Output the [x, y] coordinate of the center of the cell containing the given text.  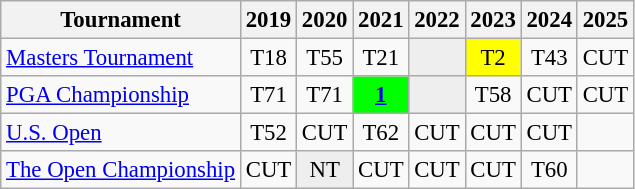
NT [325, 170]
T62 [381, 133]
U.S. Open [121, 133]
Masters Tournament [121, 58]
2022 [437, 20]
T2 [493, 58]
2019 [268, 20]
T55 [325, 58]
T60 [549, 170]
T18 [268, 58]
T52 [268, 133]
Tournament [121, 20]
1 [381, 95]
PGA Championship [121, 95]
2021 [381, 20]
2025 [605, 20]
2024 [549, 20]
The Open Championship [121, 170]
T43 [549, 58]
T21 [381, 58]
T58 [493, 95]
2020 [325, 20]
2023 [493, 20]
